Return (X, Y) of the center of cell containing provided text 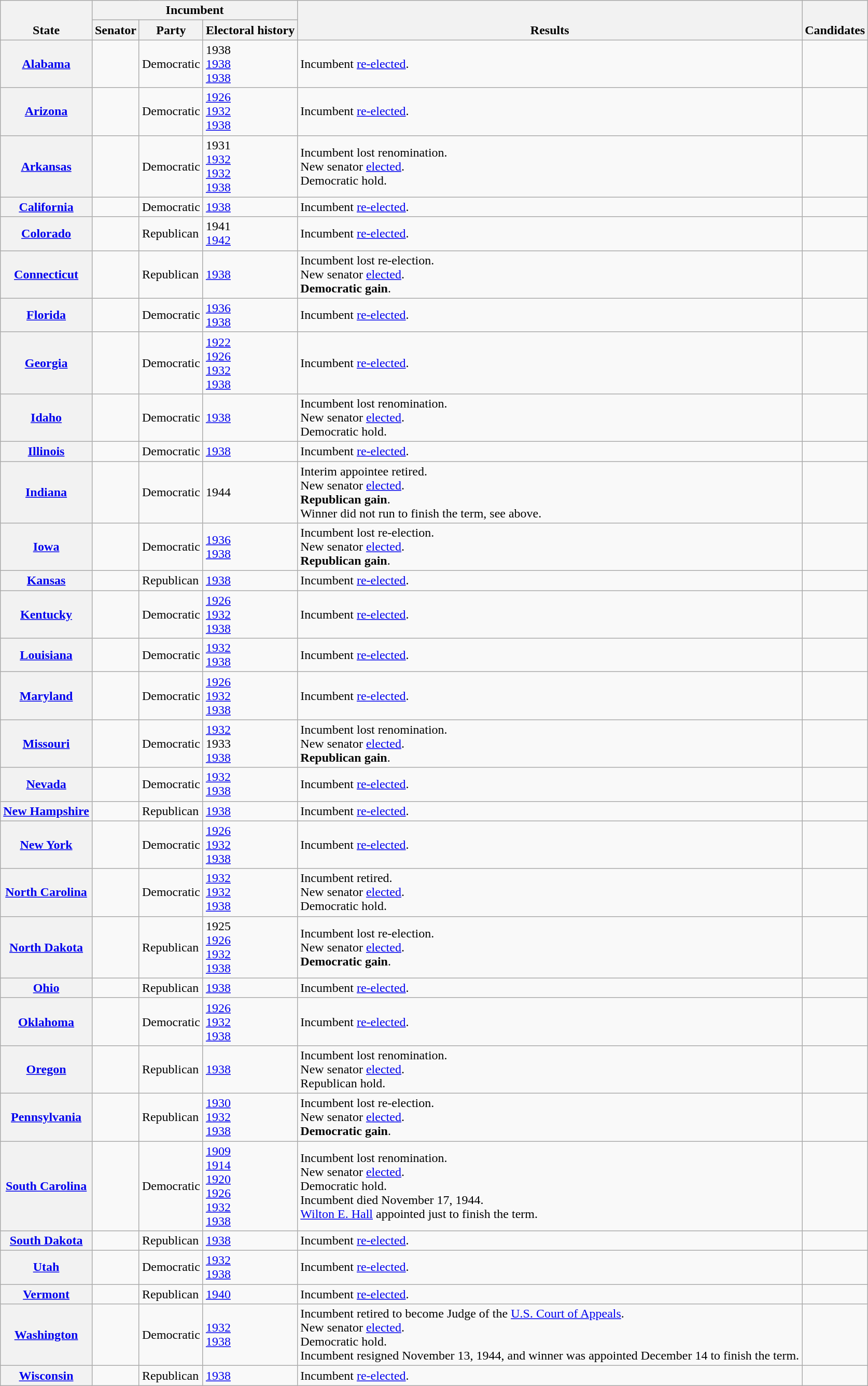
1931 1932 19321938 (250, 166)
Iowa (47, 547)
1930 19321938 (250, 1117)
Results (550, 20)
Arizona (47, 111)
Louisiana (47, 655)
South Carolina (47, 1185)
South Dakota (47, 1241)
State (47, 20)
Incumbent lost re-election.New senator elected.Republican gain. (550, 547)
New York (47, 845)
1941 1942 (250, 233)
North Carolina (47, 892)
Maryland (47, 696)
1938 1938 1938 (250, 64)
Indiana (47, 493)
Missouri (47, 744)
Vermont (47, 1294)
Ohio (47, 988)
Senator (115, 30)
Colorado (47, 233)
Candidates (835, 20)
Illinois (47, 451)
New Hampshire (47, 811)
Pennsylvania (47, 1117)
Interim appointee retired.New senator elected.Republican gain.Winner did not run to finish the term, see above. (550, 493)
Connecticut (47, 274)
190919141920192619321938 (250, 1185)
Arkansas (47, 166)
North Dakota (47, 947)
Wisconsin (47, 1376)
Kentucky (47, 614)
Incumbent retired.New senator elected.Democratic hold. (550, 892)
Electoral history (250, 30)
1944 (250, 493)
Georgia (47, 363)
19321932 1938 (250, 892)
1925 1926 19321938 (250, 947)
Oklahoma (47, 1021)
Party (171, 30)
Washington (47, 1335)
Kansas (47, 581)
Idaho (47, 417)
Utah (47, 1267)
Florida (47, 315)
Incumbent lost renomination.New senator elected.Republican gain. (550, 744)
Alabama (47, 64)
19321933 1938 (250, 744)
Incumbent (194, 10)
1922 192619321938 (250, 363)
Incumbent lost renomination.New senator elected.Democratic hold.Incumbent died November 17, 1944.Wilton E. Hall appointed just to finish the term. (550, 1185)
Oregon (47, 1069)
California (47, 207)
Incumbent lost renomination.New senator elected.Republican hold. (550, 1069)
1940 (250, 1294)
Nevada (47, 784)
